Provide the (X, Y) coordinate of the cell's center where the given text is located.  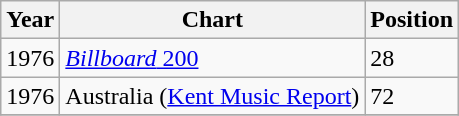
72 (412, 96)
Year (30, 20)
Billboard 200 (212, 58)
Chart (212, 20)
Position (412, 20)
Australia (Kent Music Report) (212, 96)
28 (412, 58)
